For the text-containing cell, return its midpoint in [x, y] coordinate format. 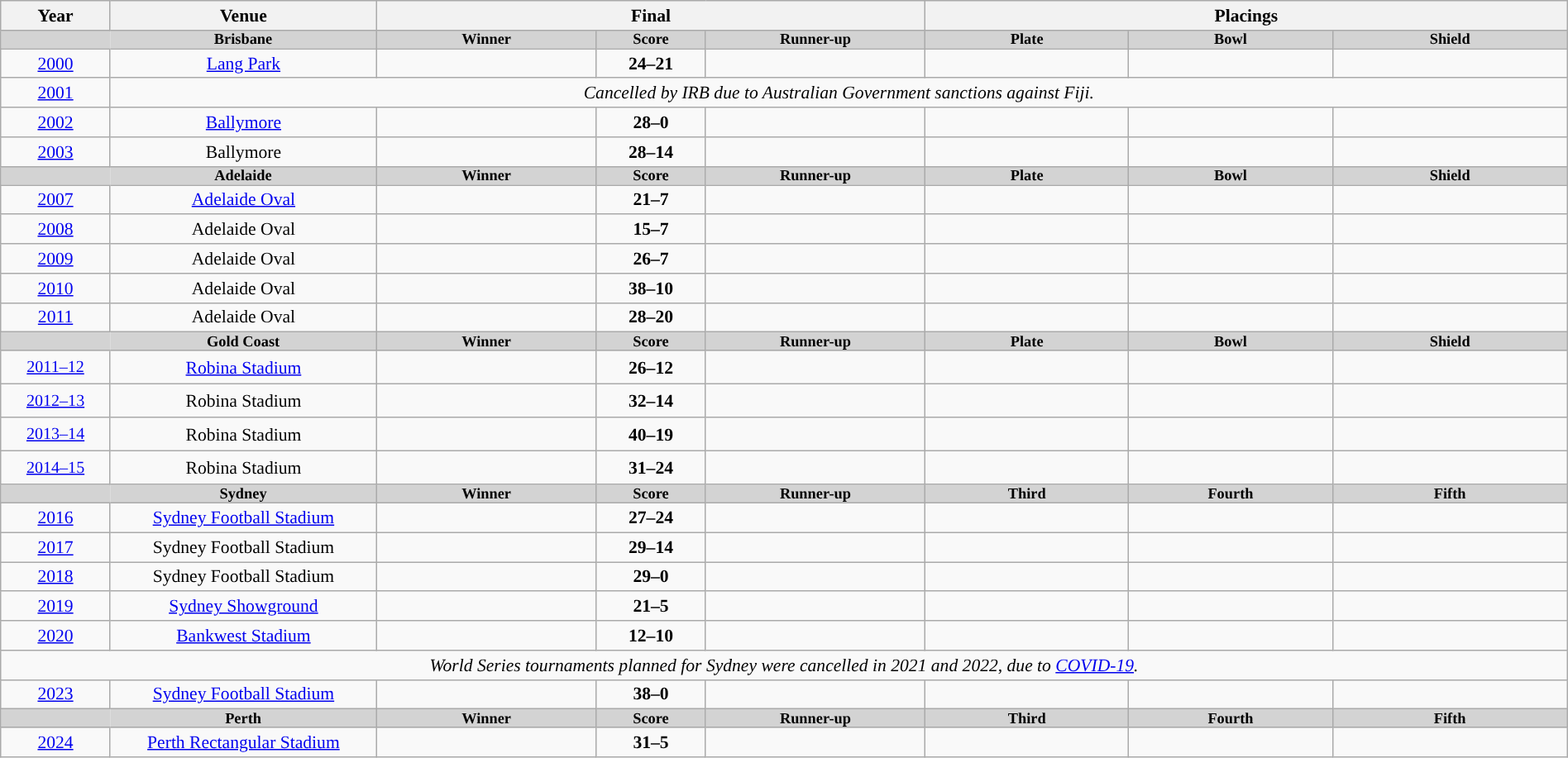
Adelaide [243, 176]
2014–15 [56, 468]
2018 [56, 577]
2007 [56, 200]
2000 [56, 64]
2011 [56, 317]
31–5 [652, 742]
32–14 [652, 401]
21–7 [652, 200]
24–21 [652, 64]
2010 [56, 288]
2009 [56, 259]
2013–14 [56, 434]
Brisbane [243, 40]
2003 [56, 152]
2019 [56, 607]
Placings [1247, 16]
2023 [56, 694]
2011–12 [56, 367]
2002 [56, 122]
29–0 [652, 577]
2008 [56, 230]
Lang Park [243, 64]
2016 [56, 518]
27–24 [652, 518]
38–10 [652, 288]
40–19 [652, 434]
21–5 [652, 607]
Gold Coast [243, 341]
2020 [56, 636]
Perth Rectangular Stadium [243, 742]
World Series tournaments planned for Sydney were cancelled in 2021 and 2022, due to COVID-19. [784, 665]
12–10 [652, 636]
2017 [56, 547]
Sydney [243, 493]
Cancelled by IRB due to Australian Government sanctions against Fiji. [839, 93]
2024 [56, 742]
Year [56, 16]
26–7 [652, 259]
Sydney Showground [243, 607]
2012–13 [56, 401]
28–0 [652, 122]
28–14 [652, 152]
Final [650, 16]
2001 [56, 93]
26–12 [652, 367]
Venue [243, 16]
31–24 [652, 468]
29–14 [652, 547]
28–20 [652, 317]
38–0 [652, 694]
Bankwest Stadium [243, 636]
15–7 [652, 230]
Perth [243, 718]
